Detect which cell encompasses the target text, then output its (X, Y) center coordinate. 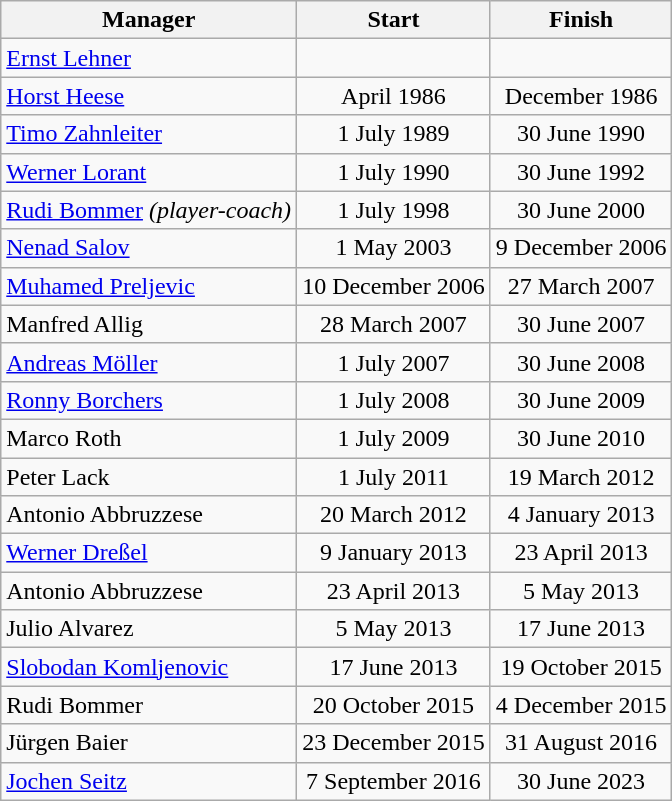
20 October 2015 (394, 705)
1 July 1990 (394, 172)
Slobodan Komljenovic (149, 667)
9 January 2013 (394, 553)
31 August 2016 (581, 743)
Muhamed Preljevic (149, 286)
Rudi Bommer (149, 705)
4 January 2013 (581, 515)
9 December 2006 (581, 248)
Werner Dreßel (149, 553)
Manfred Allig (149, 324)
1 July 1998 (394, 210)
Marco Roth (149, 438)
30 June 2023 (581, 781)
Jürgen Baier (149, 743)
Start (394, 20)
23 December 2015 (394, 743)
30 June 1990 (581, 134)
April 1986 (394, 96)
1 May 2003 (394, 248)
4 December 2015 (581, 705)
December 1986 (581, 96)
1 July 2008 (394, 400)
30 June 2009 (581, 400)
Ronny Borchers (149, 400)
30 June 2008 (581, 362)
19 October 2015 (581, 667)
7 September 2016 (394, 781)
1 July 2007 (394, 362)
27 March 2007 (581, 286)
Horst Heese (149, 96)
30 June 2010 (581, 438)
Timo Zahnleiter (149, 134)
19 March 2012 (581, 477)
1 July 2011 (394, 477)
1 July 1989 (394, 134)
10 December 2006 (394, 286)
Ernst Lehner (149, 58)
Peter Lack (149, 477)
Jochen Seitz (149, 781)
Manager (149, 20)
28 March 2007 (394, 324)
1 July 2009 (394, 438)
30 June 1992 (581, 172)
20 March 2012 (394, 515)
Werner Lorant (149, 172)
Finish (581, 20)
Rudi Bommer (player-coach) (149, 210)
30 June 2007 (581, 324)
Andreas Möller (149, 362)
30 June 2000 (581, 210)
Julio Alvarez (149, 629)
Nenad Salov (149, 248)
